Find where the given text appears and provide that cell's center as [x, y] coordinate. 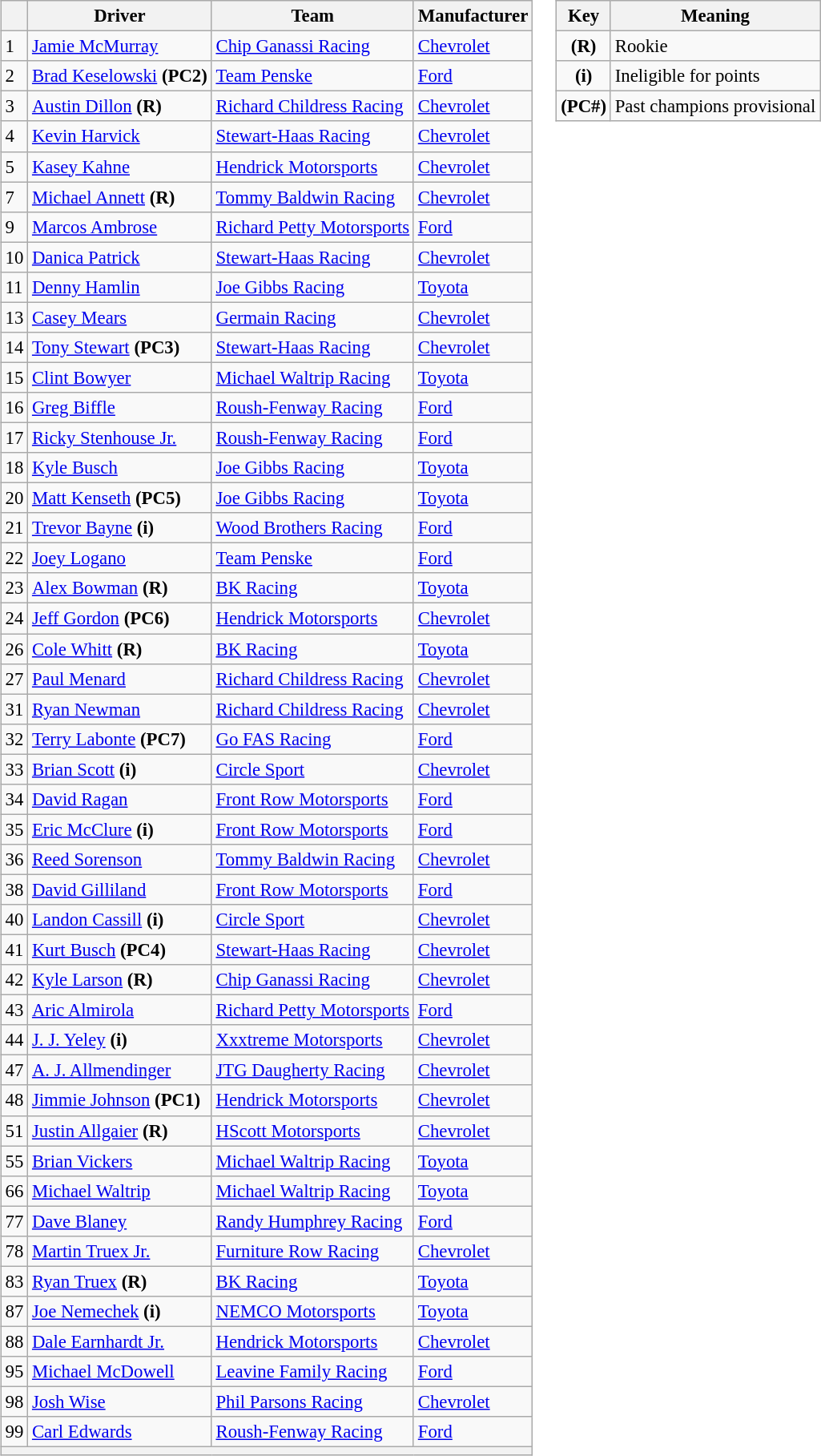
Dave Blaney [120, 1221]
Michael McDowell [120, 1372]
David Gilliland [120, 889]
Trevor Bayne (i) [120, 528]
Aric Almirola [120, 1010]
Rookie [714, 46]
Ineligible for points [714, 76]
Greg Biffle [120, 408]
77 [14, 1221]
4 [14, 136]
Xxxtreme Motorsports [312, 1040]
Danica Patrick [120, 257]
Carl Edwards [120, 1432]
Past champions provisional [714, 107]
Joey Logano [120, 559]
J. J. Yeley (i) [120, 1040]
21 [14, 528]
JTG Daugherty Racing [312, 1071]
Brian Vickers [120, 1161]
11 [14, 287]
20 [14, 498]
10 [14, 257]
26 [14, 648]
Jimmie Johnson (PC1) [120, 1100]
Leavine Family Racing [312, 1372]
Ryan Truex (R) [120, 1281]
Furniture Row Racing [312, 1251]
(R) [584, 46]
Paul Menard [120, 679]
Cole Whitt (R) [120, 648]
A. J. Allmendinger [120, 1071]
17 [14, 438]
(PC#) [584, 107]
Randy Humphrey Racing [312, 1221]
Joe Nemechek (i) [120, 1312]
44 [14, 1040]
Kyle Larson (R) [120, 980]
Phil Parsons Racing [312, 1402]
Casey Mears [120, 317]
16 [14, 408]
Michael Annett (R) [120, 197]
Jamie McMurray [120, 46]
Team [312, 16]
Justin Allgaier (R) [120, 1131]
66 [14, 1191]
2 [14, 76]
Marcos Ambrose [120, 227]
83 [14, 1281]
HScott Motorsports [312, 1131]
Josh Wise [120, 1402]
99 [14, 1432]
Meaning [714, 16]
Michael Waltrip [120, 1191]
Key [584, 16]
David Ragan [120, 799]
Martin Truex Jr. [120, 1251]
51 [14, 1131]
34 [14, 799]
Tony Stewart (PC3) [120, 348]
43 [14, 1010]
Kevin Harvick [120, 136]
Manufacturer [473, 16]
98 [14, 1402]
22 [14, 559]
15 [14, 377]
38 [14, 889]
9 [14, 227]
24 [14, 619]
14 [14, 348]
40 [14, 920]
Landon Cassill (i) [120, 920]
13 [14, 317]
18 [14, 468]
27 [14, 679]
1 [14, 46]
Alex Bowman (R) [120, 588]
Eric McClure (i) [120, 829]
Wood Brothers Racing [312, 528]
Brian Scott (i) [120, 769]
Driver [120, 16]
Jeff Gordon (PC6) [120, 619]
78 [14, 1251]
87 [14, 1312]
Kurt Busch (PC4) [120, 950]
Go FAS Racing [312, 739]
Brad Keselowski (PC2) [120, 76]
Ricky Stenhouse Jr. [120, 438]
33 [14, 769]
Germain Racing [312, 317]
55 [14, 1161]
7 [14, 197]
42 [14, 980]
88 [14, 1341]
(i) [584, 76]
Clint Bowyer [120, 377]
47 [14, 1071]
Kasey Kahne [120, 167]
48 [14, 1100]
36 [14, 860]
35 [14, 829]
31 [14, 709]
5 [14, 167]
Kyle Busch [120, 468]
Reed Sorenson [120, 860]
95 [14, 1372]
NEMCO Motorsports [312, 1312]
Matt Kenseth (PC5) [120, 498]
32 [14, 739]
Austin Dillon (R) [120, 107]
Denny Hamlin [120, 287]
Terry Labonte (PC7) [120, 739]
3 [14, 107]
23 [14, 588]
41 [14, 950]
Ryan Newman [120, 709]
Dale Earnhardt Jr. [120, 1341]
